Find where the given text appears and provide that cell's center as (X, Y) coordinate. 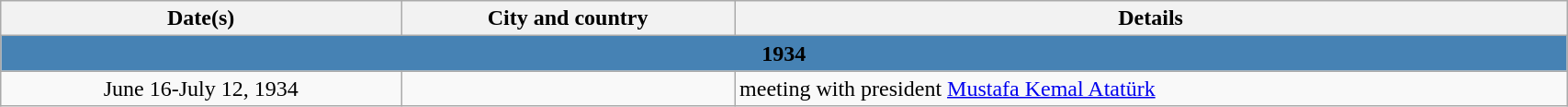
meeting with president Mustafa Kemal Atatürk (1151, 89)
Details (1151, 18)
1934 (784, 53)
City and country (568, 18)
June 16-July 12, 1934 (201, 89)
Date(s) (201, 18)
